For the text-containing cell, return its midpoint in [x, y] coordinate format. 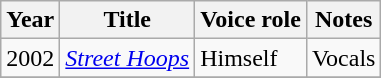
Voice role [251, 20]
2002 [30, 58]
Title [128, 20]
Vocals [344, 58]
Year [30, 20]
Himself [251, 58]
Notes [344, 20]
Street Hoops [128, 58]
